Identify which cell holds the provided text, then report its (X, Y) central coordinate. 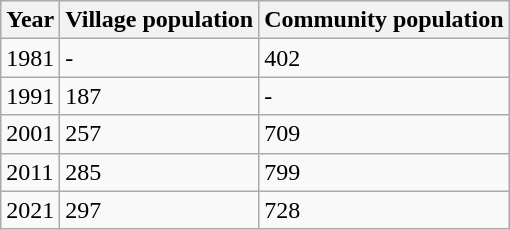
1981 (30, 58)
799 (384, 172)
2001 (30, 134)
2011 (30, 172)
2021 (30, 210)
728 (384, 210)
285 (160, 172)
297 (160, 210)
709 (384, 134)
Year (30, 20)
Village population (160, 20)
1991 (30, 96)
257 (160, 134)
187 (160, 96)
402 (384, 58)
Community population (384, 20)
